Extract the (X, Y) coordinate from the center of the cell holding the provided text.  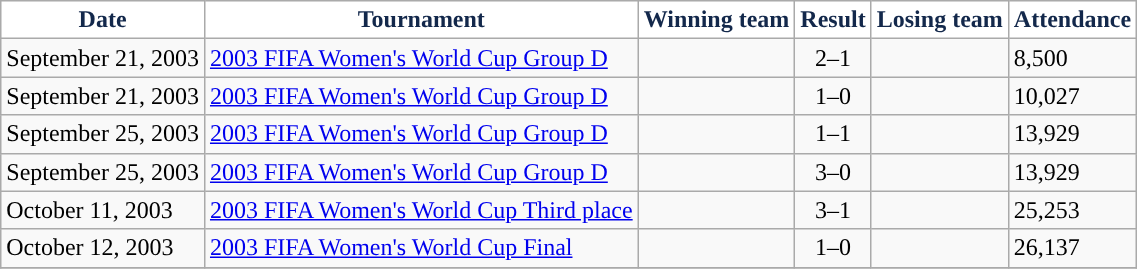
Attendance (1072, 20)
October 11, 2003 (103, 210)
Winning team (716, 20)
2003 FIFA Women's World Cup Third place (421, 210)
10,027 (1072, 96)
Losing team (940, 20)
2003 FIFA Women's World Cup Final (421, 248)
Date (103, 20)
25,253 (1072, 210)
26,137 (1072, 248)
8,500 (1072, 58)
Tournament (421, 20)
1–1 (833, 134)
3–0 (833, 172)
3–1 (833, 210)
Result (833, 20)
October 12, 2003 (103, 248)
2–1 (833, 58)
